Capture the cell that displays the provided text and extract its [X, Y] central coordinate. 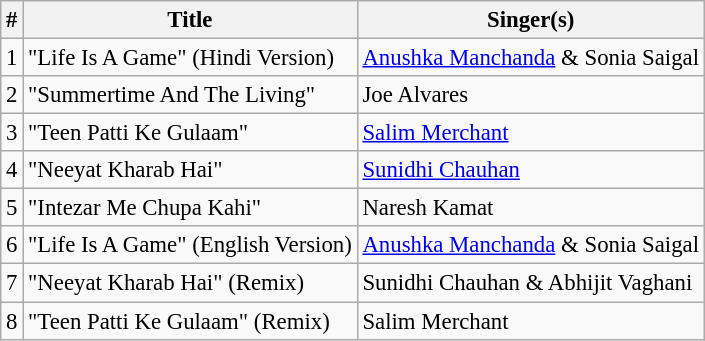
"Life Is A Game" (Hindi Version) [190, 58]
8 [12, 321]
7 [12, 283]
4 [12, 170]
2 [12, 95]
"Teen Patti Ke Gulaam" [190, 133]
"Life Is A Game" (English Version) [190, 245]
"Neeyat Kharab Hai" [190, 170]
# [12, 20]
Joe Alvares [530, 95]
Singer(s) [530, 20]
Sunidhi Chauhan & Abhijit Vaghani [530, 283]
3 [12, 133]
"Intezar Me Chupa Kahi" [190, 208]
6 [12, 245]
Title [190, 20]
1 [12, 58]
Sunidhi Chauhan [530, 170]
"Summertime And The Living" [190, 95]
"Neeyat Kharab Hai" (Remix) [190, 283]
Naresh Kamat [530, 208]
"Teen Patti Ke Gulaam" (Remix) [190, 321]
5 [12, 208]
